Return the [X, Y] coordinate for the center point of the cell that contains the specified text.  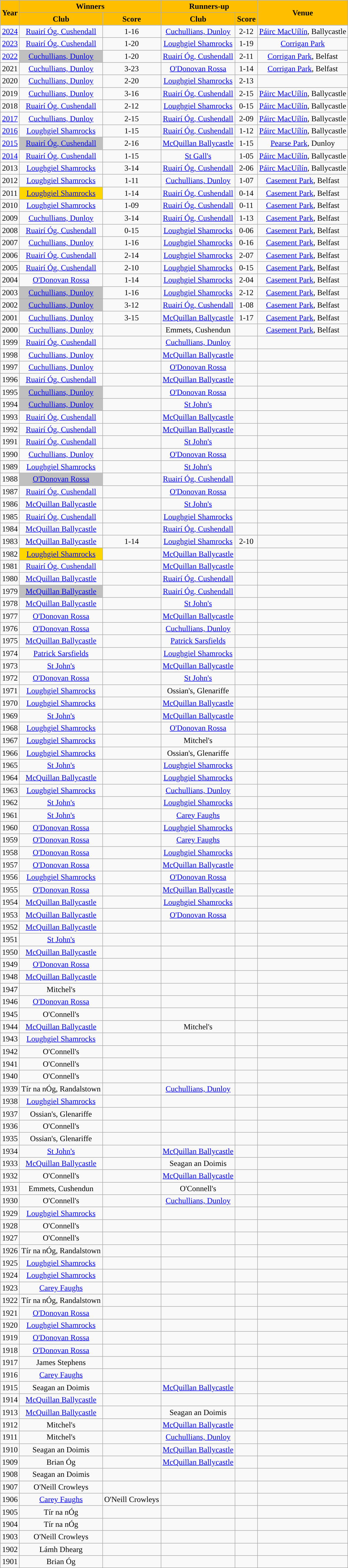
1916 [10, 1375]
2014 [10, 156]
Corrigan Park [303, 44]
1966 [10, 753]
1934 [10, 1151]
2-20 [132, 81]
1964 [10, 778]
1-11 [132, 181]
1951 [10, 939]
0-14 [246, 193]
1997 [10, 367]
2008 [10, 230]
1-13 [246, 218]
1925 [10, 1263]
1998 [10, 355]
1982 [10, 554]
1983 [10, 541]
Runners-up [209, 7]
James Stephens [61, 1363]
1911 [10, 1437]
1931 [10, 1189]
1-08 [246, 305]
1942 [10, 1052]
Pearse Park, Dunloy [303, 143]
2023 [10, 44]
1928 [10, 1226]
1926 [10, 1251]
1996 [10, 380]
1946 [10, 1002]
2013 [10, 168]
1972 [10, 678]
1939 [10, 1089]
2-11 [246, 56]
2011 [10, 193]
1941 [10, 1064]
1959 [10, 840]
1989 [10, 467]
1962 [10, 803]
1943 [10, 1039]
1960 [10, 828]
1907 [10, 1487]
1976 [10, 629]
1935 [10, 1138]
1936 [10, 1126]
2018 [10, 106]
1909 [10, 1462]
1974 [10, 653]
2012 [10, 181]
1991 [10, 442]
1945 [10, 1014]
1963 [10, 790]
2-07 [246, 255]
1949 [10, 965]
1948 [10, 977]
2022 [10, 56]
1954 [10, 902]
1904 [10, 1524]
1957 [10, 865]
1953 [10, 915]
1914 [10, 1400]
2021 [10, 69]
1988 [10, 479]
1938 [10, 1101]
2-06 [246, 168]
1-17 [246, 317]
2003 [10, 293]
1906 [10, 1499]
2004 [10, 280]
1913 [10, 1412]
1-12 [246, 131]
2-16 [132, 143]
2005 [10, 268]
1919 [10, 1338]
1920 [10, 1325]
1950 [10, 952]
1905 [10, 1512]
1924 [10, 1275]
3-12 [132, 305]
1995 [10, 392]
1923 [10, 1288]
2-13 [246, 81]
1975 [10, 641]
1978 [10, 604]
1965 [10, 766]
1932 [10, 1176]
2017 [10, 118]
1986 [10, 504]
St Gall's [198, 156]
1999 [10, 342]
2001 [10, 317]
1944 [10, 1027]
Venue [303, 13]
1917 [10, 1363]
1922 [10, 1300]
1955 [10, 890]
2002 [10, 305]
Year [10, 13]
2-04 [246, 280]
2006 [10, 255]
1977 [10, 616]
1984 [10, 529]
1903 [10, 1537]
1915 [10, 1388]
3-23 [132, 69]
2010 [10, 206]
1990 [10, 454]
1-09 [132, 206]
1956 [10, 877]
2000 [10, 330]
2016 [10, 131]
1940 [10, 1076]
1-19 [246, 44]
1992 [10, 430]
1952 [10, 927]
1918 [10, 1350]
1929 [10, 1213]
2007 [10, 243]
1967 [10, 740]
1968 [10, 728]
1969 [10, 716]
1987 [10, 492]
0-06 [246, 230]
1908 [10, 1475]
1-05 [246, 156]
1902 [10, 1549]
1-07 [246, 181]
1981 [10, 566]
1901 [10, 1562]
1979 [10, 591]
0-11 [246, 206]
1993 [10, 417]
1971 [10, 691]
1927 [10, 1238]
1973 [10, 666]
Winners [90, 7]
1961 [10, 815]
2-14 [132, 255]
1912 [10, 1425]
3-16 [132, 93]
2024 [10, 31]
1970 [10, 703]
1947 [10, 989]
2019 [10, 93]
1910 [10, 1450]
1933 [10, 1164]
2020 [10, 81]
2009 [10, 218]
1921 [10, 1313]
1985 [10, 516]
3-15 [132, 317]
2-09 [246, 118]
1994 [10, 405]
Lámh Dhearg [61, 1549]
1930 [10, 1201]
1980 [10, 579]
0-16 [246, 243]
1958 [10, 852]
2015 [10, 143]
1937 [10, 1114]
